Capture the cell that displays the provided text and extract its [x, y] central coordinate. 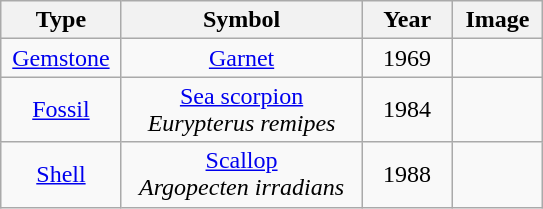
ScallopArgopecten irradians [242, 174]
Type [61, 20]
Garnet [242, 58]
1969 [407, 58]
1984 [407, 110]
Gemstone [61, 58]
Shell [61, 174]
1988 [407, 174]
Symbol [242, 20]
Image [497, 20]
Fossil [61, 110]
Year [407, 20]
Sea scorpionEurypterus remipes [242, 110]
